Scan for the cell matching the given text and deliver its (x, y) coordinate at center. 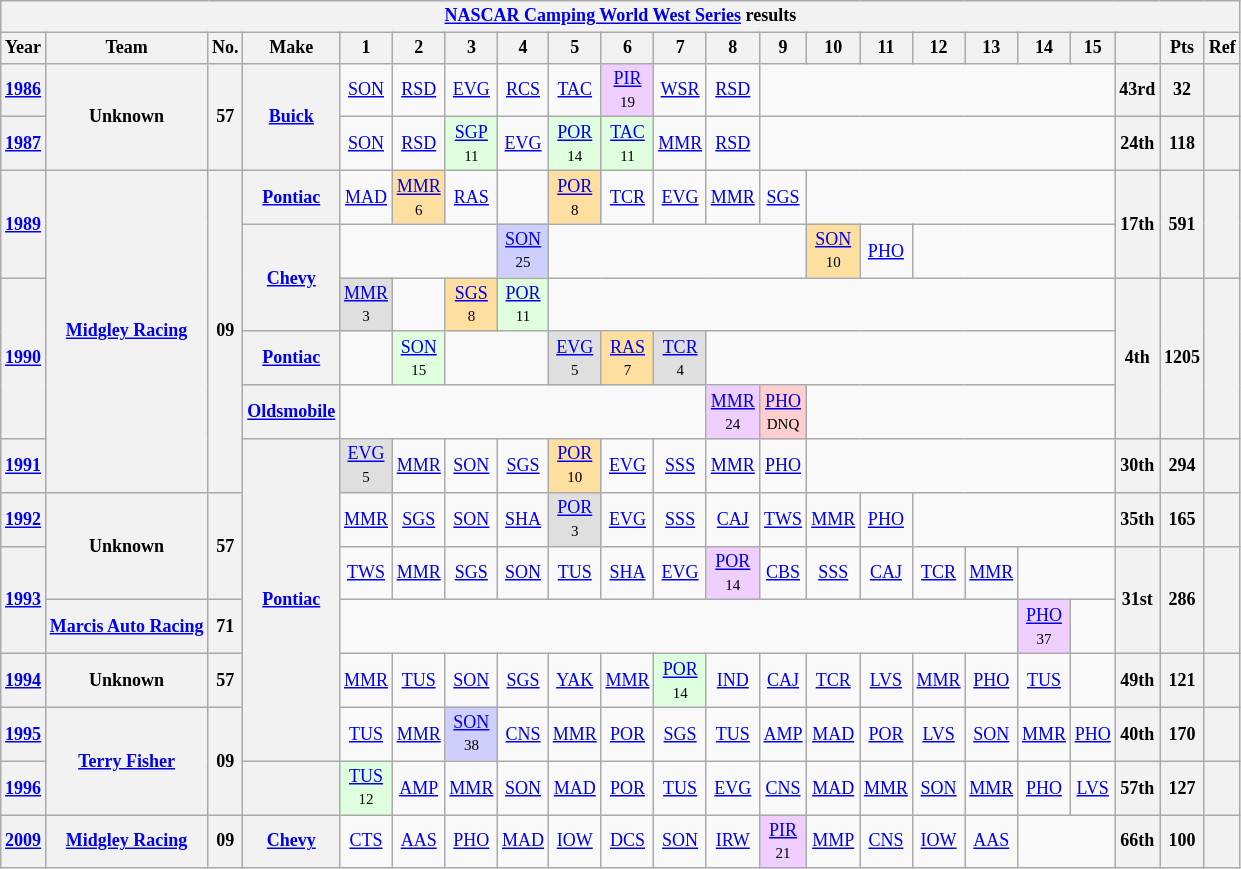
15 (1092, 48)
IRW (732, 841)
1994 (24, 680)
Oldsmobile (292, 412)
Ref (1222, 48)
1991 (24, 466)
CBS (783, 573)
1989 (24, 224)
294 (1182, 466)
Make (292, 48)
286 (1182, 600)
SGP11 (472, 144)
YAK (574, 680)
IND (732, 680)
NASCAR Camping World West Series results (620, 16)
66th (1138, 841)
SON15 (418, 358)
100 (1182, 841)
71 (226, 627)
1993 (24, 600)
1990 (24, 358)
SON38 (472, 734)
No. (226, 48)
43rd (1138, 90)
5 (574, 48)
57th (1138, 788)
127 (1182, 788)
RCS (524, 90)
35th (1138, 519)
RAS7 (628, 358)
1 (366, 48)
Year (24, 48)
24th (1138, 144)
MMP (834, 841)
30th (1138, 466)
32 (1182, 90)
14 (1044, 48)
SGS8 (472, 305)
121 (1182, 680)
MMR24 (732, 412)
1986 (24, 90)
7 (680, 48)
8 (732, 48)
Buick (292, 116)
40th (1138, 734)
SON10 (834, 251)
MMR3 (366, 305)
WSR (680, 90)
RAS (472, 197)
Pts (1182, 48)
4 (524, 48)
CTS (366, 841)
TUS12 (366, 788)
Marcis Auto Racing (126, 627)
SON25 (524, 251)
POR8 (574, 197)
TAC (574, 90)
165 (1182, 519)
POR11 (524, 305)
MMR6 (418, 197)
17th (1138, 224)
118 (1182, 144)
6 (628, 48)
9 (783, 48)
TAC11 (628, 144)
12 (938, 48)
TCR4 (680, 358)
POR10 (574, 466)
1995 (24, 734)
POR3 (574, 519)
PHODNQ (783, 412)
591 (1182, 224)
3 (472, 48)
1987 (24, 144)
PIR19 (628, 90)
13 (992, 48)
Team (126, 48)
PHO37 (1044, 627)
11 (886, 48)
170 (1182, 734)
1205 (1182, 358)
Terry Fisher (126, 760)
2009 (24, 841)
1992 (24, 519)
4th (1138, 358)
DCS (628, 841)
1996 (24, 788)
31st (1138, 600)
PIR21 (783, 841)
2 (418, 48)
49th (1138, 680)
10 (834, 48)
